Detect which cell encompasses the target text, then output its (X, Y) center coordinate. 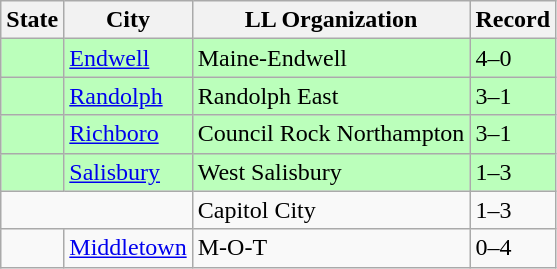
Council Rock Northampton (331, 134)
4–0 (513, 58)
City (128, 20)
Record (513, 20)
Randolph (128, 96)
West Salisbury (331, 172)
Maine-Endwell (331, 58)
Middletown (128, 248)
State (32, 20)
0–4 (513, 248)
Salisbury (128, 172)
LL Organization (331, 20)
M-O-T (331, 248)
Capitol City (331, 210)
Endwell (128, 58)
Richboro (128, 134)
Randolph East (331, 96)
